Return (X, Y) of the center of cell containing provided text 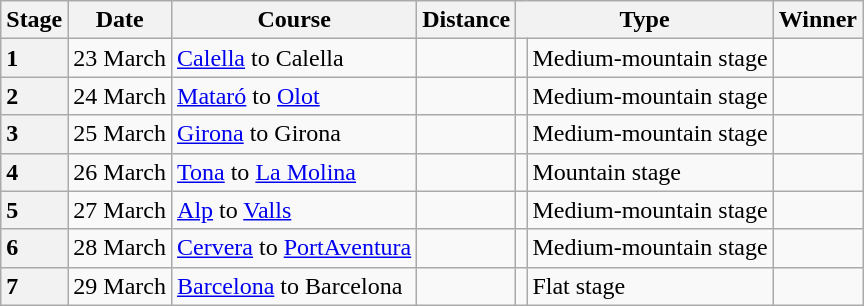
24 March (120, 96)
4 (34, 172)
7 (34, 286)
Calella to Calella (294, 58)
Stage (34, 20)
25 March (120, 134)
Barcelona to Barcelona (294, 286)
28 March (120, 248)
Course (294, 20)
Alp to Valls (294, 210)
Type (644, 20)
1 (34, 58)
3 (34, 134)
27 March (120, 210)
Cervera to PortAventura (294, 248)
Mountain stage (650, 172)
Tona to La Molina (294, 172)
Winner (818, 20)
Date (120, 20)
6 (34, 248)
26 March (120, 172)
5 (34, 210)
Girona to Girona (294, 134)
Flat stage (650, 286)
23 March (120, 58)
29 March (120, 286)
Mataró to Olot (294, 96)
2 (34, 96)
Distance (466, 20)
